Capture the cell that displays the provided text and extract its [x, y] central coordinate. 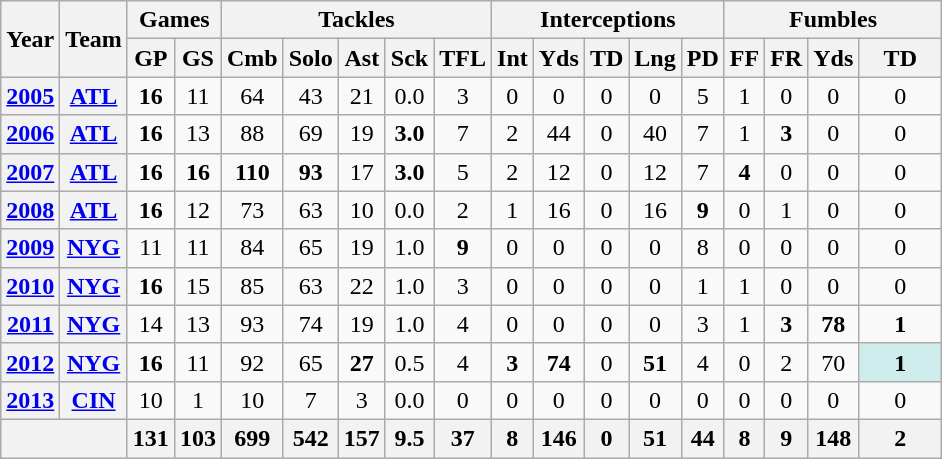
Games [174, 20]
69 [310, 134]
9.5 [409, 438]
103 [198, 438]
14 [150, 324]
2011 [30, 324]
PD [702, 58]
15 [198, 286]
64 [252, 96]
78 [834, 324]
542 [310, 438]
43 [310, 96]
2007 [30, 172]
Year [30, 39]
146 [558, 438]
GP [150, 58]
Solo [310, 58]
131 [150, 438]
2013 [30, 400]
Cmb [252, 58]
Sck [409, 58]
Fumbles [833, 20]
27 [362, 362]
84 [252, 248]
Lng [655, 58]
0.5 [409, 362]
73 [252, 210]
2012 [30, 362]
CIN [94, 400]
TFL [463, 58]
Interceptions [608, 20]
157 [362, 438]
148 [834, 438]
21 [362, 96]
Team [94, 39]
FF [744, 58]
70 [834, 362]
Tackles [356, 20]
2006 [30, 134]
2009 [30, 248]
GS [198, 58]
92 [252, 362]
17 [362, 172]
2010 [30, 286]
85 [252, 286]
699 [252, 438]
2008 [30, 210]
110 [252, 172]
22 [362, 286]
40 [655, 134]
Int [513, 58]
37 [463, 438]
Ast [362, 58]
2005 [30, 96]
FR [786, 58]
88 [252, 134]
